Search for the cell housing the specified text and yield its (X, Y) center coordinate. 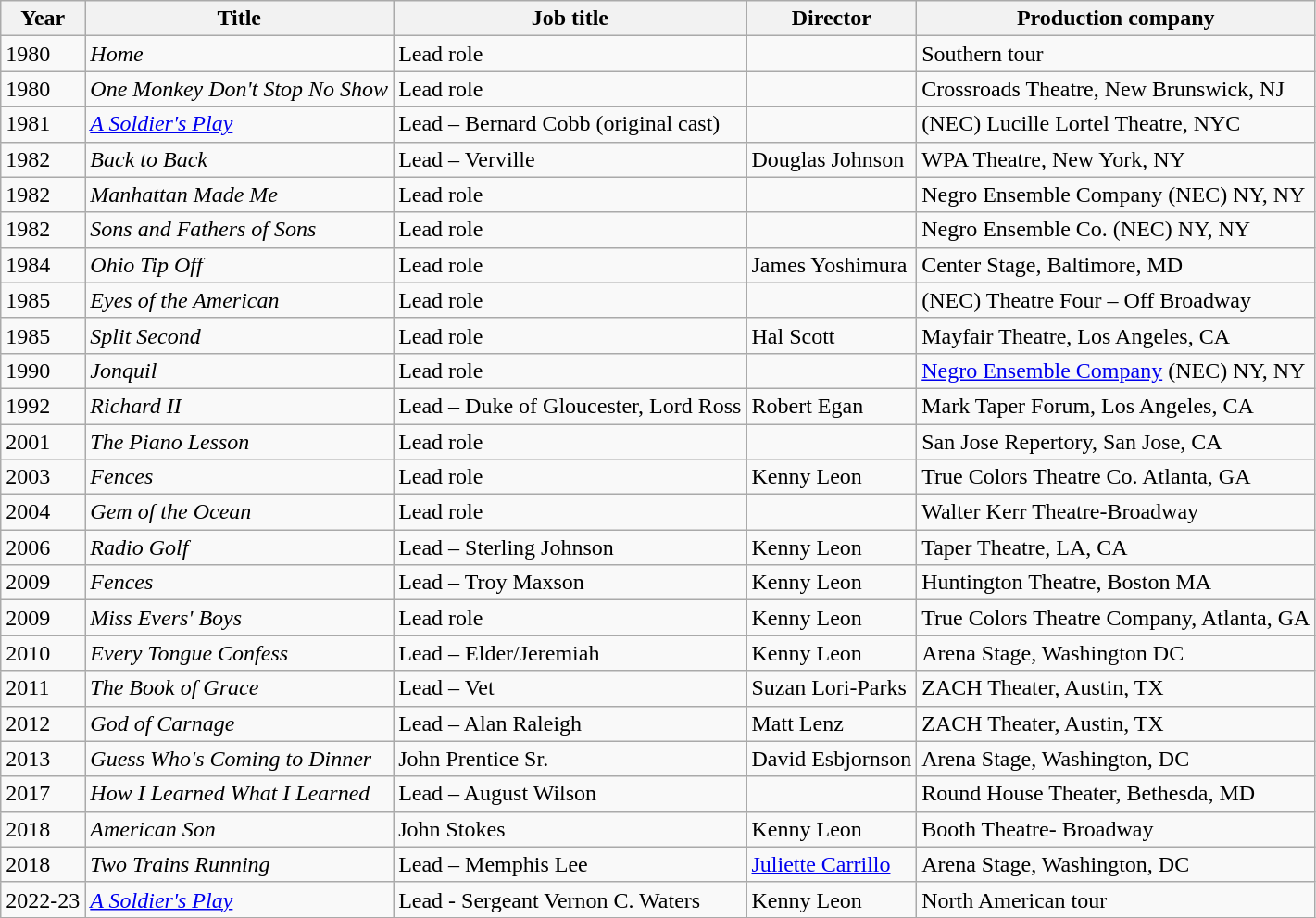
True Colors Theatre Co. Atlanta, GA (1116, 477)
San Jose Repertory, San Jose, CA (1116, 442)
Title (239, 19)
How I Learned What I Learned (239, 794)
Guess Who's Coming to Dinner (239, 759)
Negro Ensemble Co. (NEC) NY, NY (1116, 230)
Mark Taper Forum, Los Angeles, CA (1116, 406)
James Yoshimura (832, 265)
David Esbjornson (832, 759)
Lead – Verville (570, 159)
Two Trains Running (239, 864)
Richard II (239, 406)
Back to Back (239, 159)
2010 (43, 653)
Lead – Duke of Gloucester, Lord Ross (570, 406)
American Son (239, 829)
God of Carnage (239, 723)
2004 (43, 512)
Arena Stage, Washington DC (1116, 653)
Lead – Bernard Cobb (original cast) (570, 124)
Douglas Johnson (832, 159)
2013 (43, 759)
Huntington Theatre, Boston MA (1116, 583)
Gem of the Ocean (239, 512)
1981 (43, 124)
2022-23 (43, 899)
Lead – Vet (570, 688)
Hal Scott (832, 335)
North American tour (1116, 899)
2003 (43, 477)
Director (832, 19)
Home (239, 54)
Miss Evers' Boys (239, 618)
The Book of Grace (239, 688)
Production company (1116, 19)
Booth Theatre- Broadway (1116, 829)
2011 (43, 688)
Lead – August Wilson (570, 794)
Lead - Sergeant Vernon C. Waters (570, 899)
Year (43, 19)
Lead – Alan Raleigh (570, 723)
Manhattan Made Me (239, 195)
Lead – Elder/Jeremiah (570, 653)
Split Second (239, 335)
Ohio Tip Off (239, 265)
Crossroads Theatre, New Brunswick, NJ (1116, 89)
(NEC) Lucille Lortel Theatre, NYC (1116, 124)
Jonquil (239, 371)
Suzan Lori-Parks (832, 688)
True Colors Theatre Company, Atlanta, GA (1116, 618)
Center Stage, Baltimore, MD (1116, 265)
(NEC) Theatre Four – Off Broadway (1116, 300)
Southern tour (1116, 54)
Juliette Carrillo (832, 864)
1992 (43, 406)
2017 (43, 794)
John Prentice Sr. (570, 759)
Eyes of the American (239, 300)
2006 (43, 547)
1984 (43, 265)
Job title (570, 19)
Taper Theatre, LA, CA (1116, 547)
1990 (43, 371)
Every Tongue Confess (239, 653)
Robert Egan (832, 406)
The Piano Lesson (239, 442)
Round House Theater, Bethesda, MD (1116, 794)
Radio Golf (239, 547)
WPA Theatre, New York, NY (1116, 159)
Lead – Troy Maxson (570, 583)
John Stokes (570, 829)
Sons and Fathers of Sons (239, 230)
Lead – Memphis Lee (570, 864)
Mayfair Theatre, Los Angeles, CA (1116, 335)
2001 (43, 442)
2012 (43, 723)
Lead – Sterling Johnson (570, 547)
One Monkey Don't Stop No Show (239, 89)
Matt Lenz (832, 723)
Walter Kerr Theatre-Broadway (1116, 512)
